Pinpoint the cell where the given text exists, returning its [x, y] midpoint coordinate. 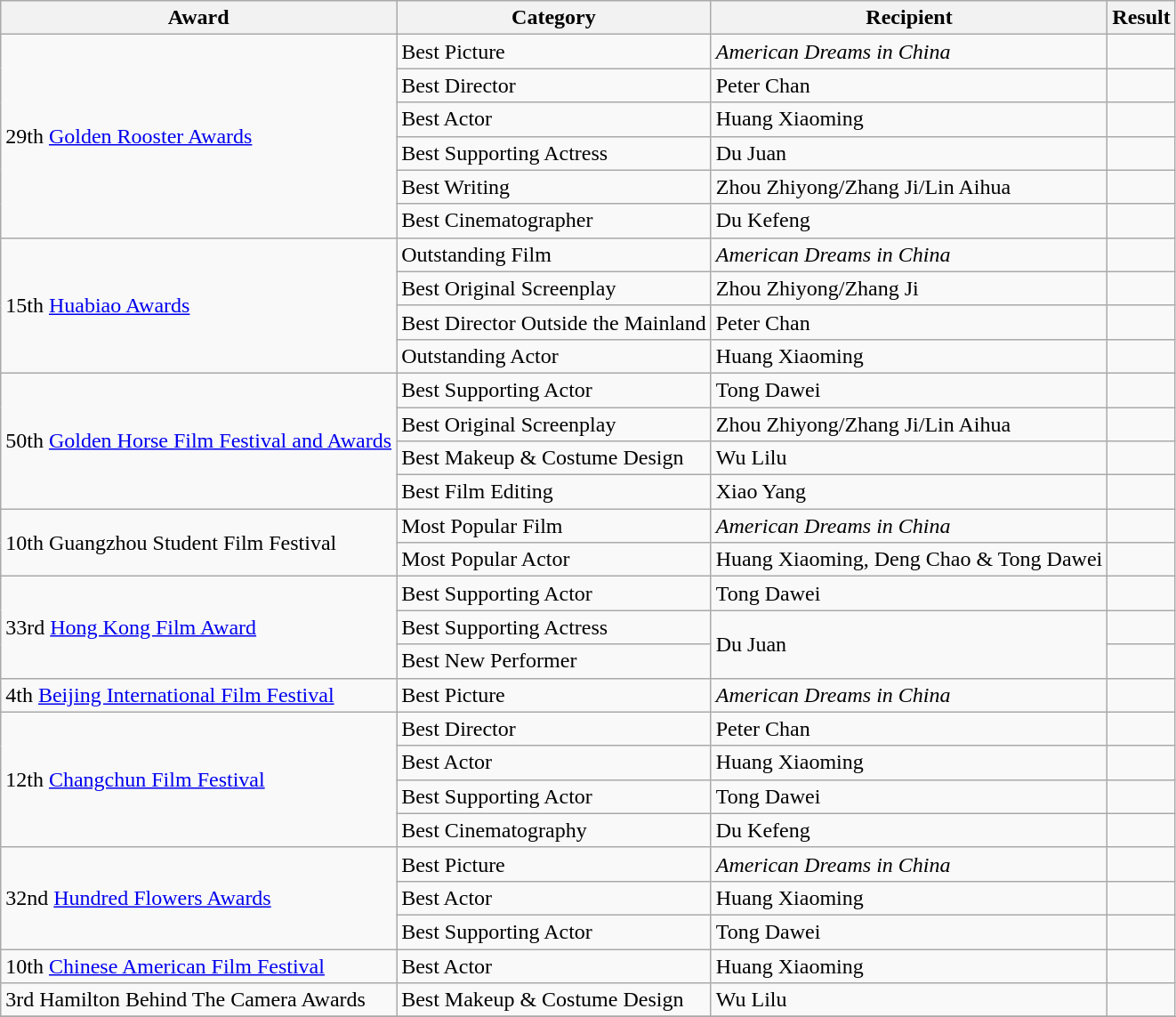
Outstanding Actor [554, 356]
Recipient [909, 18]
Most Popular Film [554, 526]
Xiao Yang [909, 492]
Best Writing [554, 187]
4th Beijing International Film Festival [199, 695]
Best Cinematography [554, 830]
29th Golden Rooster Awards [199, 136]
Best Director Outside the Mainland [554, 322]
33rd Hong Kong Film Award [199, 627]
3rd Hamilton Behind The Camera Awards [199, 1000]
Best Cinematographer [554, 221]
Most Popular Actor [554, 560]
Best Film Editing [554, 492]
Best New Performer [554, 661]
32nd Hundred Flowers Awards [199, 898]
Huang Xiaoming, Deng Chao & Tong Dawei [909, 560]
10th Chinese American Film Festival [199, 965]
15th Huabiao Awards [199, 305]
Result [1141, 18]
50th Golden Horse Film Festival and Awards [199, 440]
Award [199, 18]
Zhou Zhiyong/Zhang Ji [909, 288]
Outstanding Film [554, 254]
10th Guangzhou Student Film Festival [199, 543]
12th Changchun Film Festival [199, 779]
Category [554, 18]
